Determine the [x, y] coordinate at the center of the cell enclosing the given text.  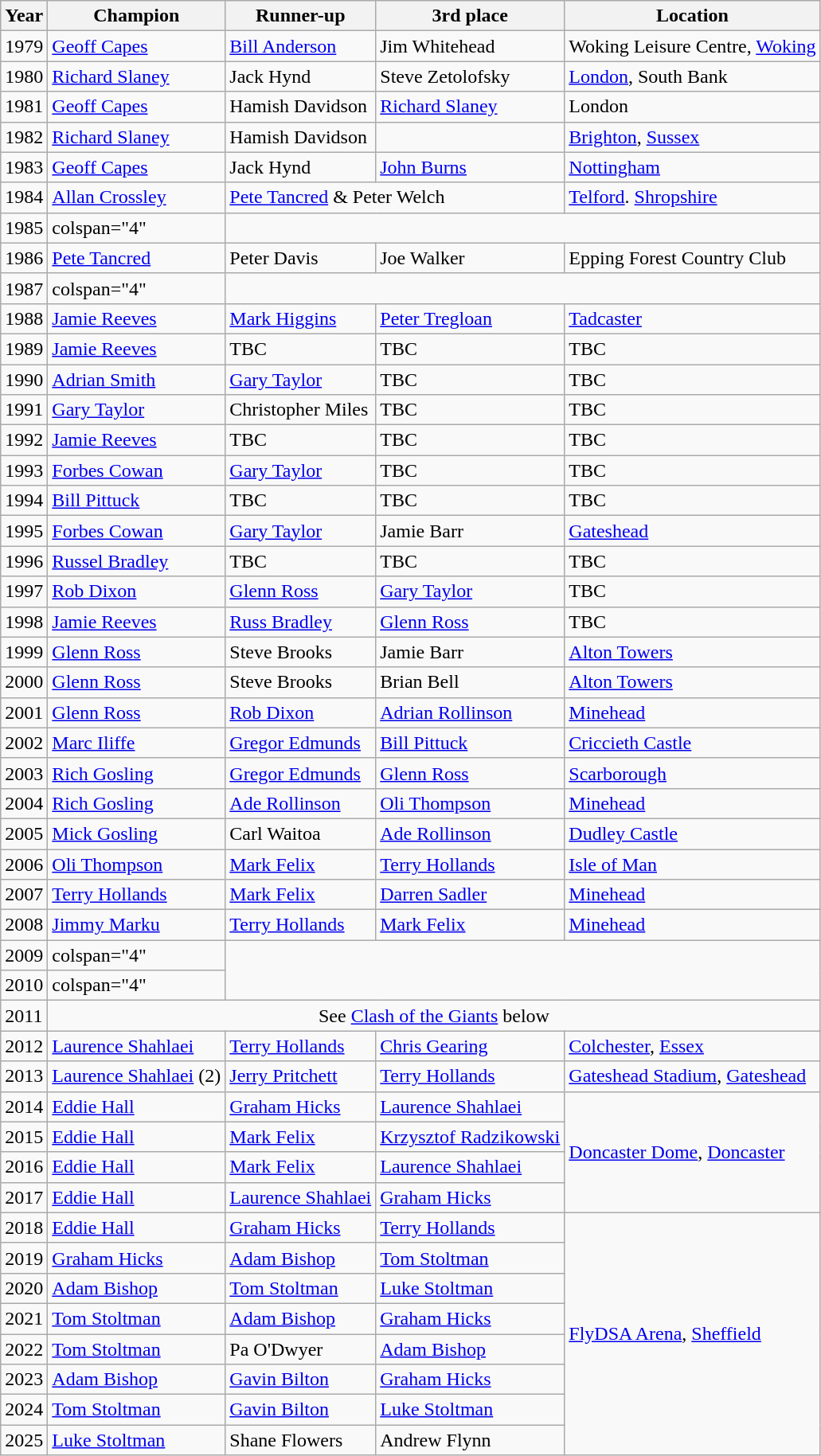
1989 [24, 349]
Mick Gosling [137, 833]
Russ Bradley [301, 622]
Brighton, Sussex [693, 137]
1994 [24, 501]
Doncaster Dome, Doncaster [693, 1152]
1998 [24, 622]
Darren Sadler [470, 895]
2004 [24, 803]
1986 [24, 258]
1983 [24, 167]
1980 [24, 76]
Isle of Man [693, 864]
Christopher Miles [301, 410]
1997 [24, 591]
1985 [24, 228]
1995 [24, 531]
2017 [24, 1197]
2020 [24, 1288]
Epping Forest Country Club [693, 258]
Telford. Shropshire [693, 197]
2014 [24, 1107]
London, South Bank [693, 76]
Location [693, 16]
1988 [24, 318]
Shane Flowers [301, 1440]
2000 [24, 682]
1993 [24, 470]
2003 [24, 773]
2010 [24, 986]
Bill Anderson [301, 46]
Peter Davis [301, 258]
2025 [24, 1440]
Andrew Flynn [470, 1440]
Dudley Castle [693, 833]
2001 [24, 712]
Criccieth Castle [693, 743]
Gateshead Stadium, Gateshead [693, 1076]
2018 [24, 1228]
Year [24, 16]
1996 [24, 561]
Woking Leisure Centre, Woking [693, 46]
1981 [24, 107]
Pete Tancred & Peter Welch [395, 197]
2012 [24, 1046]
Mark Higgins [301, 318]
1984 [24, 197]
Russel Bradley [137, 561]
2015 [24, 1137]
1999 [24, 652]
Allan Crossley [137, 197]
Peter Tregloan [470, 318]
1991 [24, 410]
2022 [24, 1349]
Chris Gearing [470, 1046]
2013 [24, 1076]
3rd place [470, 16]
2023 [24, 1380]
Scarborough [693, 773]
1982 [24, 137]
Runner-up [301, 16]
Jimmy Marku [137, 925]
Carl Waitoa [301, 833]
2007 [24, 895]
Adrian Rollinson [470, 712]
Adrian Smith [137, 380]
Colchester, Essex [693, 1046]
2002 [24, 743]
Nottingham [693, 167]
Gateshead [693, 531]
Tadcaster [693, 318]
London [693, 107]
1990 [24, 380]
2008 [24, 925]
Jerry Pritchett [301, 1076]
FlyDSA Arena, Sheffield [693, 1333]
Krzysztof Radzikowski [470, 1137]
Steve Zetolofsky [470, 76]
John Burns [470, 167]
2011 [24, 1016]
2009 [24, 955]
2006 [24, 864]
2021 [24, 1318]
Brian Bell [470, 682]
Joe Walker [470, 258]
1987 [24, 288]
See Clash of the Giants below [434, 1016]
2005 [24, 833]
2019 [24, 1258]
Laurence Shahlaei (2) [137, 1076]
Pete Tancred [137, 258]
Marc Iliffe [137, 743]
Champion [137, 16]
Jim Whitehead [470, 46]
2016 [24, 1167]
2024 [24, 1410]
Pa O'Dwyer [301, 1349]
1979 [24, 46]
1992 [24, 440]
